Return (X, Y) of the center of cell containing provided text 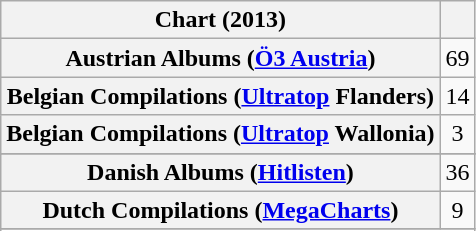
Dutch Compilations (MegaCharts) (220, 210)
3 (458, 134)
14 (458, 96)
Danish Albums (Hitlisten) (220, 172)
9 (458, 210)
Belgian Compilations (Ultratop Wallonia) (220, 134)
36 (458, 172)
Chart (2013) (220, 20)
Austrian Albums (Ö3 Austria) (220, 58)
Belgian Compilations (Ultratop Flanders) (220, 96)
69 (458, 58)
